Provide the (X, Y) coordinate of the cell's center where the given text is located.  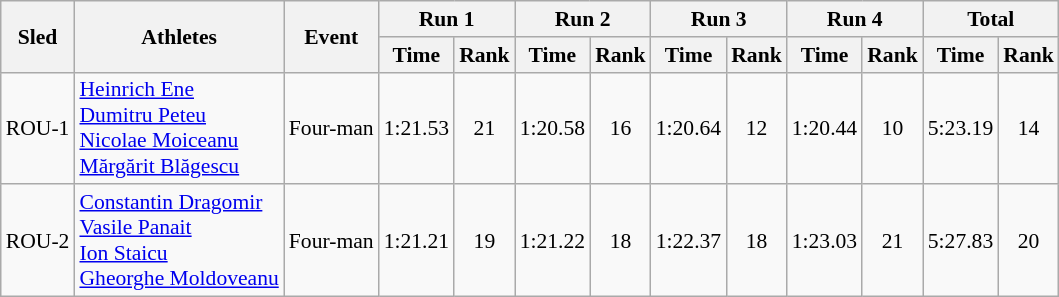
1:21.22 (552, 241)
1:22.37 (688, 241)
Constantin DragomirVasile PanaitIon StaicuGheorghe Moldoveanu (178, 241)
ROU-2 (38, 241)
Athletes (178, 36)
5:27.83 (960, 241)
ROU-1 (38, 128)
16 (620, 128)
Run 2 (583, 19)
1:23.03 (824, 241)
20 (1028, 241)
1:20.64 (688, 128)
Run 4 (855, 19)
1:21.53 (416, 128)
1:21.21 (416, 241)
5:23.19 (960, 128)
Event (332, 36)
1:20.58 (552, 128)
12 (756, 128)
Run 3 (719, 19)
14 (1028, 128)
Sled (38, 36)
Run 1 (447, 19)
19 (484, 241)
Heinrich EneDumitru PeteuNicolae MoiceanuMărgărit Blăgescu (178, 128)
1:20.44 (824, 128)
10 (892, 128)
Total (991, 19)
